Locate the cell with the specified text and output its [X, Y] center coordinate. 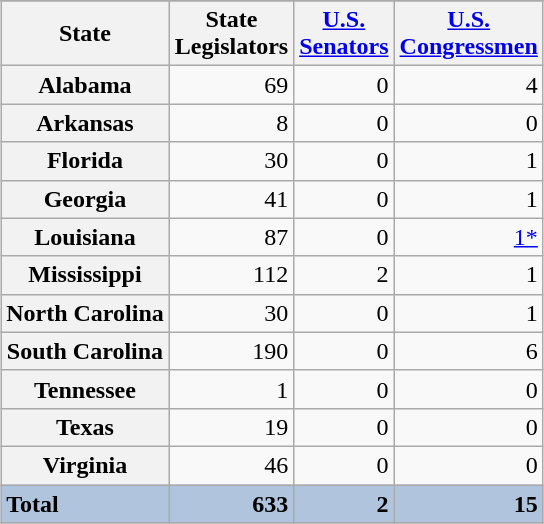
Alabama [86, 85]
4 [468, 85]
8 [231, 123]
Florida [86, 161]
U.S.Senators [344, 34]
State [86, 34]
Louisiana [86, 237]
Texas [86, 427]
South Carolina [86, 351]
North Carolina [86, 313]
StateLegislators [231, 34]
46 [231, 465]
Georgia [86, 199]
69 [231, 85]
Mississippi [86, 275]
190 [231, 351]
41 [231, 199]
87 [231, 237]
U.S.Congressmen [468, 34]
Virginia [86, 465]
Arkansas [86, 123]
Tennessee [86, 389]
15 [468, 503]
1* [468, 237]
19 [231, 427]
Total [86, 503]
112 [231, 275]
6 [468, 351]
633 [231, 503]
